Capture the cell that displays the provided text and extract its (x, y) central coordinate. 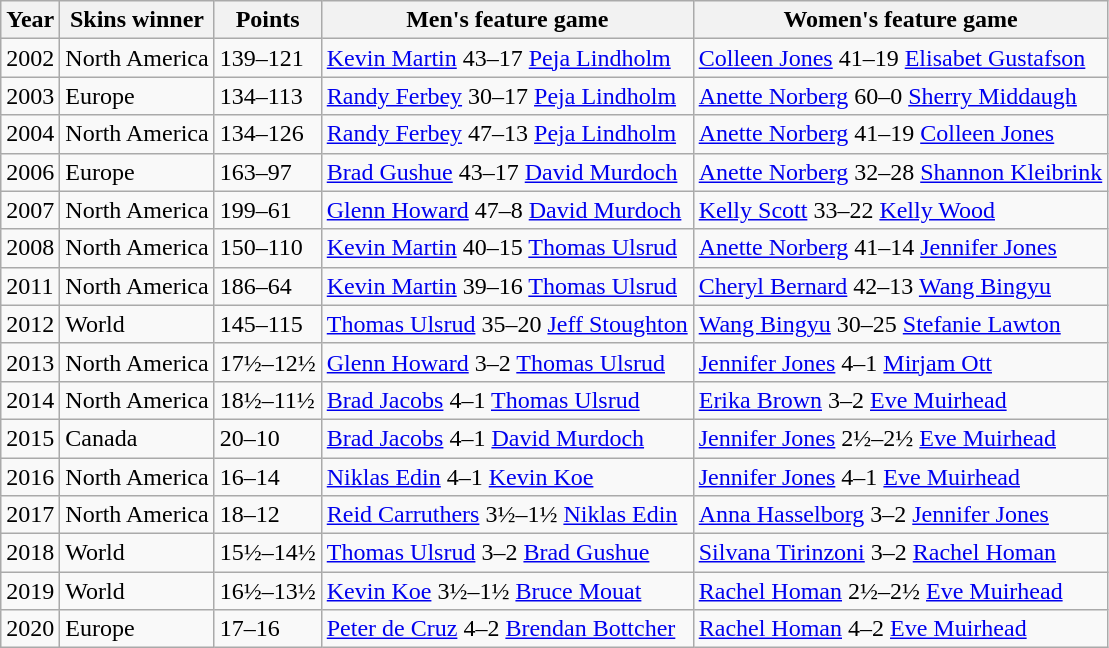
Brad Jacobs 4–1 David Murdoch (507, 438)
Anette Norberg 32–28 Shannon Kleibrink (900, 172)
Anette Norberg 41–19 Colleen Jones (900, 134)
2018 (30, 553)
2014 (30, 400)
Wang Bingyu 30–25 Stefanie Lawton (900, 324)
Niklas Edin 4–1 Kevin Koe (507, 477)
Colleen Jones 41–19 Elisabet Gustafson (900, 58)
2007 (30, 210)
2006 (30, 172)
Rachel Homan 4–2 Eve Muirhead (900, 629)
2016 (30, 477)
Cheryl Bernard 42–13 Wang Bingyu (900, 286)
16–14 (268, 477)
Anette Norberg 41–14 Jennifer Jones (900, 248)
Jennifer Jones 4–1 Eve Muirhead (900, 477)
16½–13½ (268, 591)
Year (30, 20)
Points (268, 20)
Men's feature game (507, 20)
163–97 (268, 172)
Thomas Ulsrud 35–20 Jeff Stoughton (507, 324)
20–10 (268, 438)
Kelly Scott 33–22 Kelly Wood (900, 210)
Jennifer Jones 2½–2½ Eve Muirhead (900, 438)
Kevin Martin 40–15 Thomas Ulsrud (507, 248)
Anette Norberg 60–0 Sherry Middaugh (900, 96)
2008 (30, 248)
17½–12½ (268, 362)
150–110 (268, 248)
2013 (30, 362)
15½–14½ (268, 553)
17–16 (268, 629)
Brad Jacobs 4–1 Thomas Ulsrud (507, 400)
Randy Ferbey 30–17 Peja Lindholm (507, 96)
Kevin Koe 3½–1½ Bruce Mouat (507, 591)
Glenn Howard 3–2 Thomas Ulsrud (507, 362)
Kevin Martin 43–17 Peja Lindholm (507, 58)
134–126 (268, 134)
2012 (30, 324)
18½–11½ (268, 400)
2015 (30, 438)
Peter de Cruz 4–2 Brendan Bottcher (507, 629)
2017 (30, 515)
Jennifer Jones 4–1 Mirjam Ott (900, 362)
2004 (30, 134)
Glenn Howard 47–8 David Murdoch (507, 210)
Kevin Martin 39–16 Thomas Ulsrud (507, 286)
Brad Gushue 43–17 David Murdoch (507, 172)
139–121 (268, 58)
Silvana Tirinzoni 3–2 Rachel Homan (900, 553)
199–61 (268, 210)
2011 (30, 286)
Canada (137, 438)
2002 (30, 58)
186–64 (268, 286)
18–12 (268, 515)
Anna Hasselborg 3–2 Jennifer Jones (900, 515)
2020 (30, 629)
Thomas Ulsrud 3–2 Brad Gushue (507, 553)
Randy Ferbey 47–13 Peja Lindholm (507, 134)
2019 (30, 591)
Erika Brown 3–2 Eve Muirhead (900, 400)
Skins winner (137, 20)
Women's feature game (900, 20)
Reid Carruthers 3½–1½ Niklas Edin (507, 515)
Rachel Homan 2½–2½ Eve Muirhead (900, 591)
145–115 (268, 324)
134–113 (268, 96)
2003 (30, 96)
